Find where the given text appears and provide that cell's center as (x, y) coordinate. 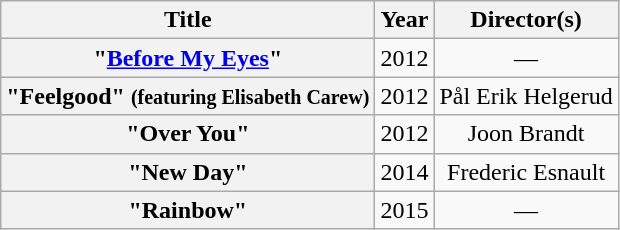
Frederic Esnault (526, 172)
Joon Brandt (526, 134)
"Before My Eyes" (188, 58)
"New Day" (188, 172)
"Over You" (188, 134)
Pål Erik Helgerud (526, 96)
2015 (404, 210)
2014 (404, 172)
"Feelgood" (featuring Elisabeth Carew) (188, 96)
Director(s) (526, 20)
"Rainbow" (188, 210)
Year (404, 20)
Title (188, 20)
